Pinpoint the cell where the given text exists, returning its [x, y] midpoint coordinate. 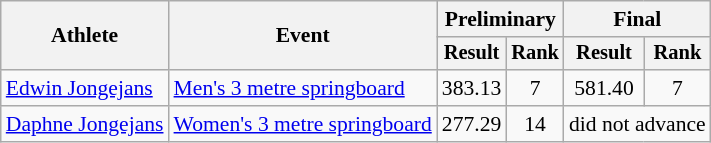
Women's 3 metre springboard [303, 124]
Event [303, 36]
Final [638, 19]
581.40 [604, 88]
Athlete [85, 36]
383.13 [472, 88]
Preliminary [500, 19]
14 [535, 124]
Daphne Jongejans [85, 124]
did not advance [638, 124]
Men's 3 metre springboard [303, 88]
277.29 [472, 124]
Edwin Jongejans [85, 88]
